Search for the cell housing the specified text and yield its [x, y] center coordinate. 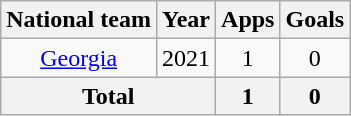
Year [186, 20]
National team [79, 20]
Apps [248, 20]
Georgia [79, 58]
2021 [186, 58]
Total [108, 96]
Goals [315, 20]
